Find where the given text appears and provide that cell's center as [x, y] coordinate. 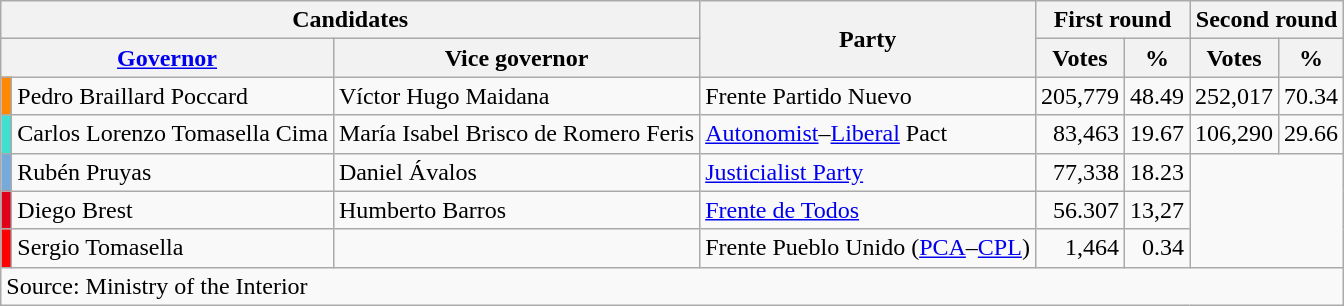
Víctor Hugo Maidana [516, 96]
Autonomist–Liberal Pact [868, 134]
70.34 [1312, 96]
Candidates [350, 20]
205,779 [1080, 96]
0.34 [1156, 248]
María Isabel Brisco de Romero Feris [516, 134]
252,017 [1234, 96]
Frente Pueblo Unido (PCA–CPL) [868, 248]
83,463 [1080, 134]
Sergio Tomasella [173, 248]
Carlos Lorenzo Tomasella Cima [173, 134]
Source: Ministry of the Interior [672, 286]
13,27 [1156, 210]
19.67 [1156, 134]
Governor [168, 58]
Diego Brest [173, 210]
Daniel Ávalos [516, 172]
Frente Partido Nuevo [868, 96]
First round [1112, 20]
48.49 [1156, 96]
29.66 [1312, 134]
1,464 [1080, 248]
77,338 [1080, 172]
Frente de Todos [868, 210]
Second round [1267, 20]
Rubén Pruyas [173, 172]
Vice governor [516, 58]
18.23 [1156, 172]
Pedro Braillard Poccard [173, 96]
Justicialist Party [868, 172]
Party [868, 39]
106,290 [1234, 134]
56.307 [1080, 210]
Humberto Barros [516, 210]
